Identify which cell holds the provided text, then report its (x, y) central coordinate. 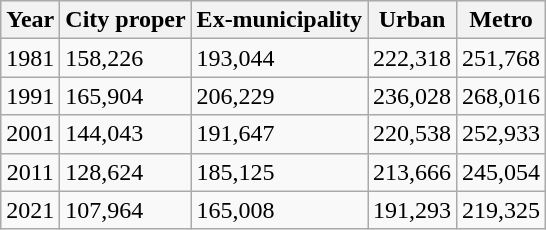
1991 (30, 96)
165,008 (279, 210)
2011 (30, 172)
213,666 (412, 172)
236,028 (412, 96)
193,044 (279, 58)
Urban (412, 20)
City proper (126, 20)
185,125 (279, 172)
222,318 (412, 58)
128,624 (126, 172)
2021 (30, 210)
245,054 (502, 172)
107,964 (126, 210)
220,538 (412, 134)
206,229 (279, 96)
191,647 (279, 134)
165,904 (126, 96)
144,043 (126, 134)
252,933 (502, 134)
Year (30, 20)
1981 (30, 58)
Metro (502, 20)
268,016 (502, 96)
191,293 (412, 210)
219,325 (502, 210)
251,768 (502, 58)
Ex-municipality (279, 20)
2001 (30, 134)
158,226 (126, 58)
